Pinpoint the cell where the given text exists, returning its [X, Y] midpoint coordinate. 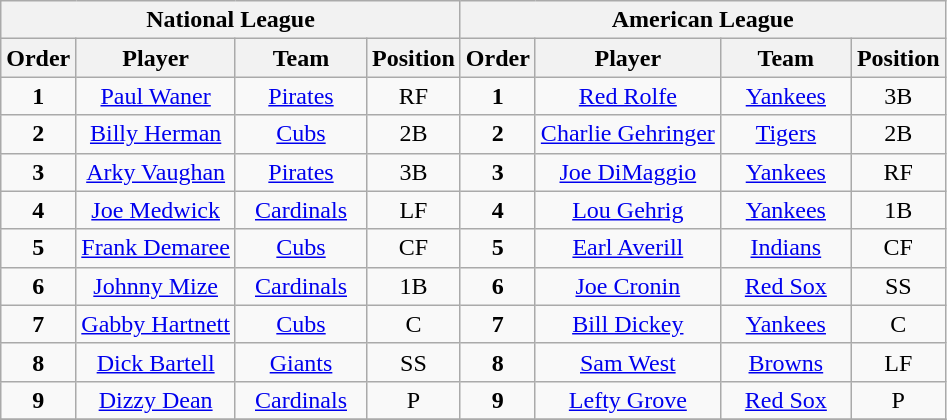
Joe Cronin [628, 286]
Red Rolfe [628, 96]
Browns [786, 362]
Bill Dickey [628, 324]
Frank Demaree [156, 248]
Dick Bartell [156, 362]
Gabby Hartnett [156, 324]
Charlie Gehringer [628, 134]
National League [231, 20]
Lou Gehrig [628, 210]
Tigers [786, 134]
American League [702, 20]
Dizzy Dean [156, 400]
Billy Herman [156, 134]
Paul Waner [156, 96]
Indians [786, 248]
Giants [300, 362]
Lefty Grove [628, 400]
Earl Averill [628, 248]
Joe Medwick [156, 210]
Sam West [628, 362]
Arky Vaughan [156, 172]
Johnny Mize [156, 286]
Joe DiMaggio [628, 172]
